Identify which cell holds the provided text, then report its [X, Y] central coordinate. 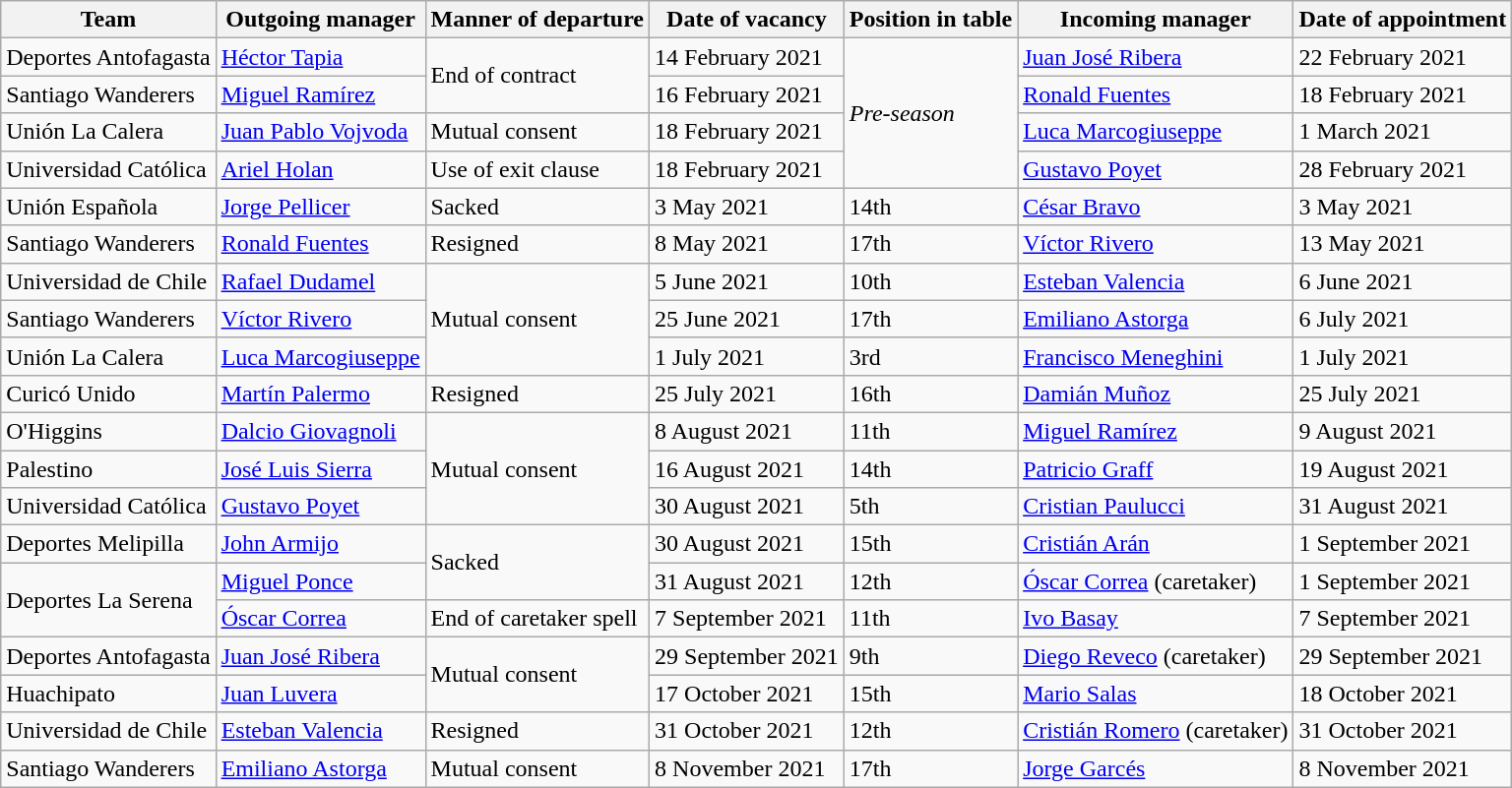
Palestino [108, 469]
16 August 2021 [747, 469]
6 July 2021 [1403, 319]
10th [930, 281]
18 October 2021 [1403, 694]
16 February 2021 [747, 94]
22 February 2021 [1403, 57]
6 June 2021 [1403, 281]
Francisco Meneghini [1156, 356]
8 May 2021 [747, 244]
Juan Luvera [321, 694]
Pre-season [930, 113]
Manner of departure [537, 20]
Rafael Dudamel [321, 281]
9 August 2021 [1403, 431]
Jorge Garcés [1156, 768]
Diego Reveco (caretaker) [1156, 656]
Unión Española [108, 207]
Date of appointment [1403, 20]
Damián Muñoz [1156, 394]
Mario Salas [1156, 694]
5th [930, 507]
José Luis Sierra [321, 469]
Cristián Romero (caretaker) [1156, 731]
16th [930, 394]
Outgoing manager [321, 20]
Dalcio Giovagnoli [321, 431]
Deportes La Serena [108, 600]
13 May 2021 [1403, 244]
Martín Palermo [321, 394]
Ariel Holan [321, 169]
Position in table [930, 20]
Héctor Tapia [321, 57]
Incoming manager [1156, 20]
Date of vacancy [747, 20]
Jorge Pellicer [321, 207]
Patricio Graff [1156, 469]
5 June 2021 [747, 281]
8 August 2021 [747, 431]
25 June 2021 [747, 319]
Cristián Arán [1156, 544]
End of contract [537, 76]
9th [930, 656]
End of caretaker spell [537, 619]
O'Higgins [108, 431]
Óscar Correa [321, 619]
Curicó Unido [108, 394]
Team [108, 20]
Ivo Basay [1156, 619]
Óscar Correa (caretaker) [1156, 581]
John Armijo [321, 544]
17 October 2021 [747, 694]
Cristian Paulucci [1156, 507]
César Bravo [1156, 207]
28 February 2021 [1403, 169]
Juan Pablo Vojvoda [321, 132]
14 February 2021 [747, 57]
1 March 2021 [1403, 132]
19 August 2021 [1403, 469]
Miguel Ponce [321, 581]
Deportes Melipilla [108, 544]
Use of exit clause [537, 169]
Huachipato [108, 694]
3rd [930, 356]
